Scan for the cell matching the given text and deliver its [x, y] coordinate at center. 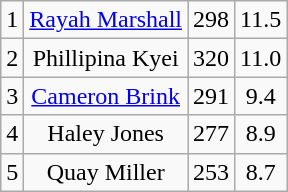
291 [212, 96]
Haley Jones [106, 134]
Phillipina Kyei [106, 58]
Cameron Brink [106, 96]
277 [212, 134]
8.7 [261, 172]
4 [12, 134]
Rayah Marshall [106, 20]
2 [12, 58]
3 [12, 96]
320 [212, 58]
11.0 [261, 58]
9.4 [261, 96]
298 [212, 20]
8.9 [261, 134]
1 [12, 20]
253 [212, 172]
11.5 [261, 20]
Quay Miller [106, 172]
5 [12, 172]
